Output the (X, Y) coordinate of the center of the cell containing the given text.  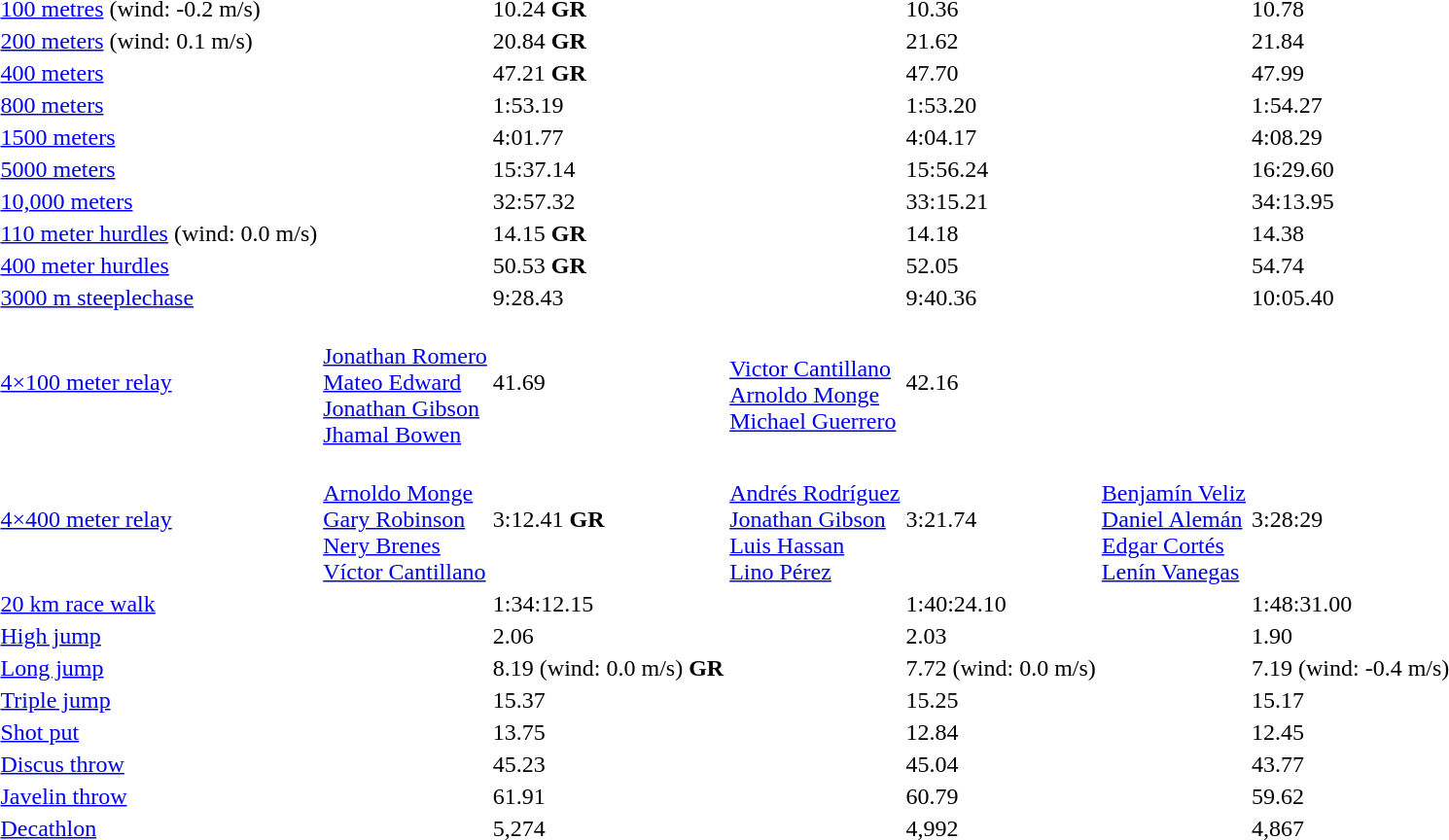
1:40:24.10 (1001, 604)
15.25 (1001, 700)
9:40.36 (1001, 297)
1:53.19 (608, 105)
3:12.41 GR (608, 519)
Victor Cantillano Arnoldo Monge Michael Guerrero (815, 382)
1:53.20 (1001, 105)
52.05 (1001, 265)
14.18 (1001, 233)
4:01.77 (608, 137)
41.69 (608, 382)
45.23 (608, 764)
50.53 GR (608, 265)
45.04 (1001, 764)
21.62 (1001, 41)
1:34:12.15 (608, 604)
15:56.24 (1001, 169)
33:15.21 (1001, 201)
Benjamín Veliz Daniel Alemán Edgar Cortés Lenín Vanegas (1173, 519)
7.72 (wind: 0.0 m/s) (1001, 668)
15:37.14 (608, 169)
13.75 (608, 732)
3:21.74 (1001, 519)
9:28.43 (608, 297)
2.03 (1001, 636)
42.16 (1001, 382)
Andrés Rodríguez Jonathan Gibson Luis Hassan Lino Pérez (815, 519)
14.15 GR (608, 233)
47.70 (1001, 73)
Jonathan Romero Mateo Edward Jonathan Gibson Jhamal Bowen (406, 382)
60.79 (1001, 796)
4:04.17 (1001, 137)
61.91 (608, 796)
Arnoldo Monge Gary Robinson Nery Brenes Víctor Cantillano (406, 519)
8.19 (wind: 0.0 m/s) GR (608, 668)
15.37 (608, 700)
47.21 GR (608, 73)
12.84 (1001, 732)
32:57.32 (608, 201)
2.06 (608, 636)
20.84 GR (608, 41)
